Identify which cell holds the provided text, then report its (X, Y) central coordinate. 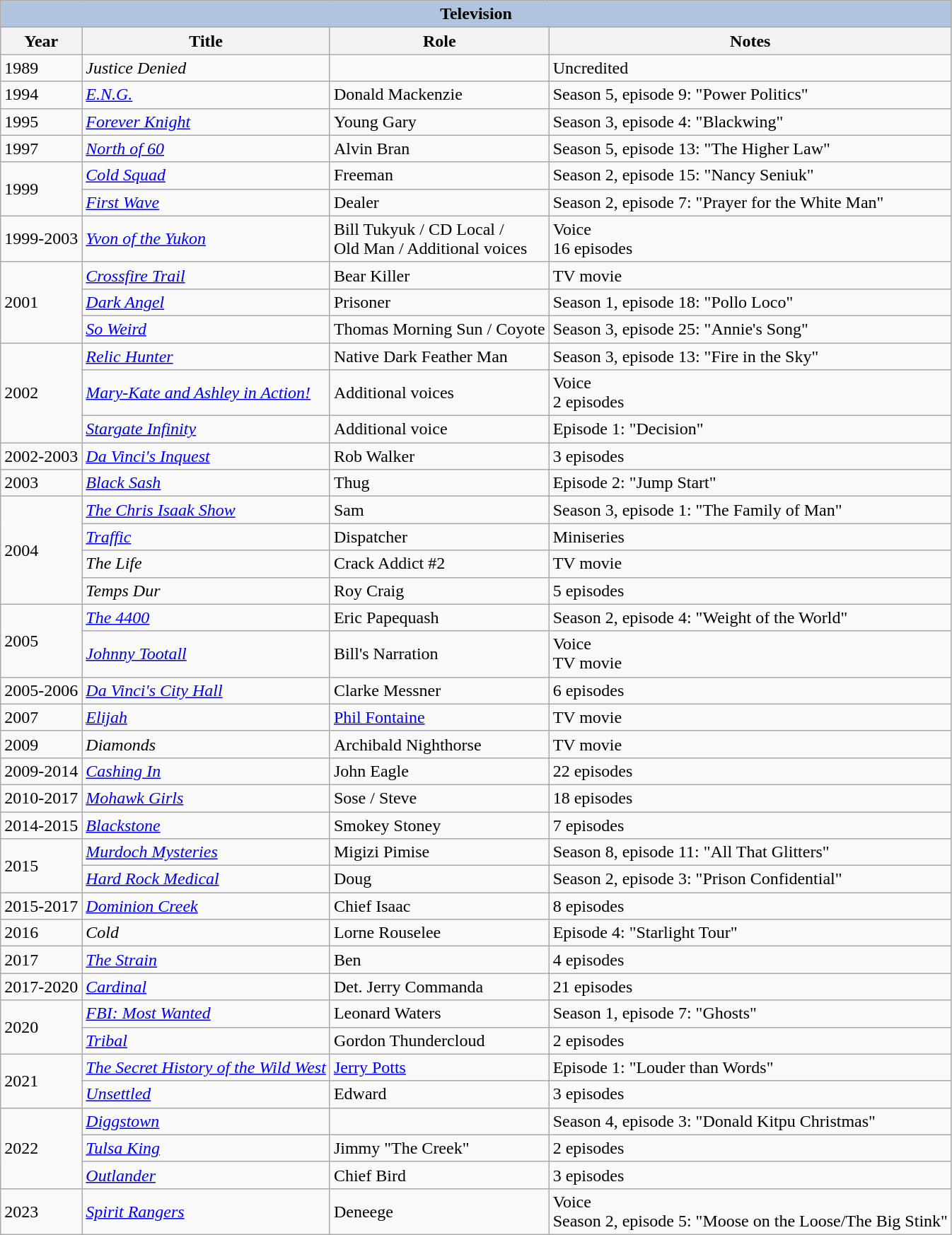
E.N.G. (207, 95)
2015 (41, 866)
The Secret History of the Wild West (207, 1067)
2014-2015 (41, 825)
So Weird (207, 329)
Additional voice (439, 429)
Miniseries (750, 537)
Prisoner (439, 302)
Elijah (207, 717)
2002 (41, 392)
The Chris Isaak Show (207, 510)
Chief Bird (439, 1175)
2016 (41, 933)
The Life (207, 564)
5 episodes (750, 591)
Television (477, 14)
Cardinal (207, 987)
18 episodes (750, 798)
North of 60 (207, 149)
Young Gary (439, 122)
7 episodes (750, 825)
2009 (41, 744)
Season 3, episode 1: "The Family of Man" (750, 510)
Justice Denied (207, 68)
2021 (41, 1081)
Mohawk Girls (207, 798)
Traffic (207, 537)
Bear Killer (439, 275)
2017-2020 (41, 987)
Season 4, episode 3: "Donald Kitpu Christmas" (750, 1121)
Rob Walker (439, 456)
2007 (41, 717)
Season 5, episode 9: "Power Politics" (750, 95)
Voice 2 episodes (750, 393)
Voice TV movie (750, 654)
Title (207, 41)
Yvon of the Yukon (207, 239)
Edward (439, 1094)
Crossfire Trail (207, 275)
The Strain (207, 960)
Leonard Waters (439, 1014)
Freeman (439, 175)
Donald Mackenzie (439, 95)
Hard Rock Medical (207, 879)
Roy Craig (439, 591)
Smokey Stoney (439, 825)
2022 (41, 1148)
Cold Squad (207, 175)
Murdoch Mysteries (207, 852)
Uncredited (750, 68)
Stargate Infinity (207, 429)
Season 1, episode 18: "Pollo Loco" (750, 302)
Bill's Narration (439, 654)
2005-2006 (41, 690)
Dark Angel (207, 302)
8 episodes (750, 906)
2010-2017 (41, 798)
2020 (41, 1027)
2023 (41, 1211)
Unsettled (207, 1094)
Season 2, episode 7: "Prayer for the White Man" (750, 202)
Tribal (207, 1040)
Black Sash (207, 483)
Outlander (207, 1175)
1999 (41, 189)
2002-2003 (41, 456)
Season 2, episode 3: "Prison Confidential" (750, 879)
Gordon Thundercloud (439, 1040)
John Eagle (439, 771)
Cashing In (207, 771)
Thug (439, 483)
Eric Papequash (439, 617)
Spirit Rangers (207, 1211)
Season 5, episode 13: "The Higher Law" (750, 149)
FBI: Most Wanted (207, 1014)
1999-2003 (41, 239)
Blackstone (207, 825)
Episode 1: "Decision" (750, 429)
Episode 4: "Starlight Tour" (750, 933)
Diamonds (207, 744)
Lorne Rouselee (439, 933)
The 4400 (207, 617)
Da Vinci's Inquest (207, 456)
2005 (41, 641)
Crack Addict #2 (439, 564)
2001 (41, 302)
2009-2014 (41, 771)
22 episodes (750, 771)
Notes (750, 41)
Migizi Pimise (439, 852)
2004 (41, 550)
6 episodes (750, 690)
Dealer (439, 202)
Forever Knight (207, 122)
Year (41, 41)
Voice 16 episodes (750, 239)
Doug (439, 879)
1989 (41, 68)
Thomas Morning Sun / Coyote (439, 329)
Season 2, episode 4: "Weight of the World" (750, 617)
2015-2017 (41, 906)
1997 (41, 149)
1994 (41, 95)
Jerry Potts (439, 1067)
Season 1, episode 7: "Ghosts" (750, 1014)
Tulsa King (207, 1148)
Role (439, 41)
Relic Hunter (207, 356)
Dominion Creek (207, 906)
1995 (41, 122)
Season 3, episode 4: "Blackwing" (750, 122)
First Wave (207, 202)
Deneege (439, 1211)
Chief Isaac (439, 906)
Season 3, episode 25: "Annie's Song" (750, 329)
4 episodes (750, 960)
Bill Tukyuk / CD Local / Old Man / Additional voices (439, 239)
Johnny Tootall (207, 654)
Ben (439, 960)
Clarke Messner (439, 690)
Voice Season 2, episode 5: "Moose on the Loose/The Big Stink" (750, 1211)
Archibald Nighthorse (439, 744)
Da Vinci's City Hall (207, 690)
Season 3, episode 13: "Fire in the Sky" (750, 356)
Alvin Bran (439, 149)
21 episodes (750, 987)
Native Dark Feather Man (439, 356)
Diggstown (207, 1121)
Season 8, episode 11: "All That Glitters" (750, 852)
Jimmy "The Creek" (439, 1148)
Sam (439, 510)
Phil Fontaine (439, 717)
Cold (207, 933)
Sose / Steve (439, 798)
Mary-Kate and Ashley in Action! (207, 393)
Det. Jerry Commanda (439, 987)
Additional voices (439, 393)
Dispatcher (439, 537)
Season 2, episode 15: "Nancy Seniuk" (750, 175)
Episode 1: "Louder than Words" (750, 1067)
2017 (41, 960)
Episode 2: "Jump Start" (750, 483)
Temps Dur (207, 591)
2003 (41, 483)
